Determine the [x, y] coordinate at the center of the cell enclosing the given text.  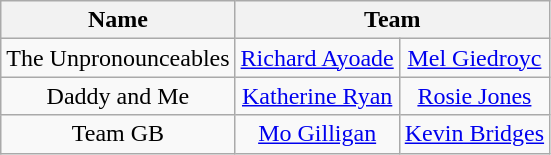
The Unpronounceables [118, 58]
Katherine Ryan [317, 96]
Mo Gilligan [317, 134]
Rosie Jones [474, 96]
Team [392, 20]
Name [118, 20]
Team GB [118, 134]
Richard Ayoade [317, 58]
Kevin Bridges [474, 134]
Daddy and Me [118, 96]
Mel Giedroyc [474, 58]
